Return [X, Y] of the center of cell containing provided text 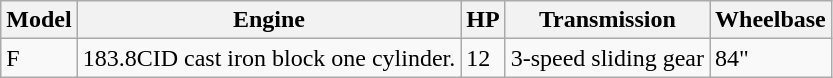
F [39, 58]
Model [39, 20]
HP [483, 20]
Engine [269, 20]
Transmission [607, 20]
183.8CID cast iron block one cylinder. [269, 58]
84" [771, 58]
Wheelbase [771, 20]
12 [483, 58]
3-speed sliding gear [607, 58]
